Extract the (X, Y) coordinate from the center of the cell holding the provided text.  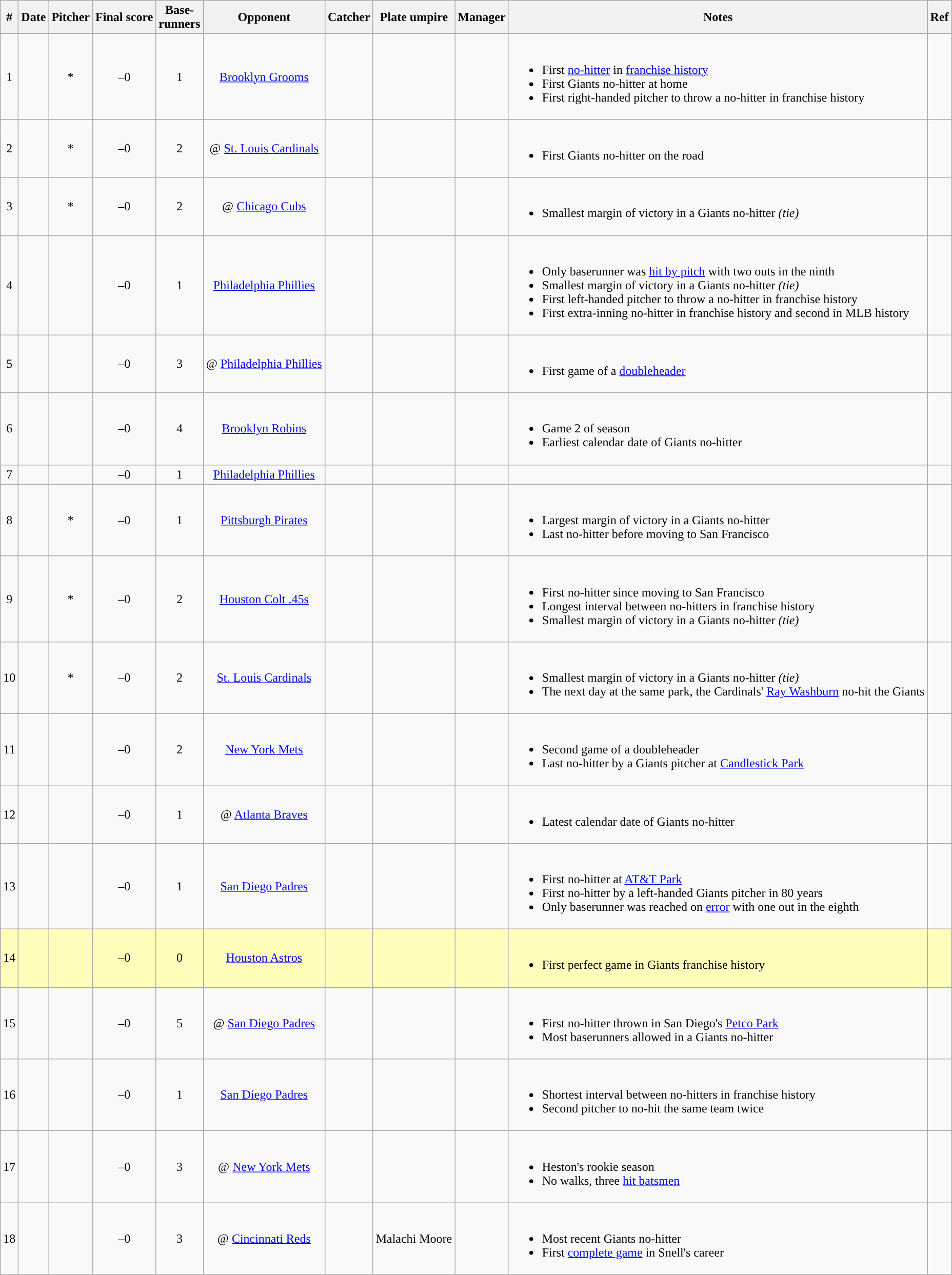
First perfect game in Giants franchise history (718, 958)
Second game of a doubleheaderLast no-hitter by a Giants pitcher at Candlestick Park (718, 749)
Manager (482, 17)
8 (9, 520)
Ref (940, 17)
Final score (124, 17)
7 (9, 474)
Catcher (349, 17)
18 (9, 1239)
Opponent (264, 17)
Houston Colt .45s (264, 599)
@ Atlanta Braves (264, 814)
@ Philadelphia Phillies (264, 364)
# (9, 17)
17 (9, 1167)
Brooklyn Grooms (264, 77)
New York Mets (264, 749)
First game of a doubleheader (718, 364)
First Giants no-hitter on the road (718, 149)
Pittsburgh Pirates (264, 520)
@ New York Mets (264, 1167)
@ St. Louis Cardinals (264, 149)
Date (34, 17)
Base-runners (180, 17)
16 (9, 1095)
@ Chicago Cubs (264, 206)
Heston's rookie seasonNo walks, three hit batsmen (718, 1167)
14 (9, 958)
9 (9, 599)
10 (9, 678)
Smallest margin of victory in a Giants no-hitter (tie)The next day at the same park, the Cardinals' Ray Washburn no-hit the Giants (718, 678)
Most recent Giants no-hitterFirst complete game in Snell's career (718, 1239)
13 (9, 886)
Notes (718, 17)
0 (180, 958)
11 (9, 749)
Shortest interval between no-hitters in franchise historySecond pitcher to no-hit the same team twice (718, 1095)
Largest margin of victory in a Giants no-hitterLast no-hitter before moving to San Francisco (718, 520)
Game 2 of seasonEarliest calendar date of Giants no-hitter (718, 429)
@ San Diego Padres (264, 1023)
Brooklyn Robins (264, 429)
12 (9, 814)
Houston Astros (264, 958)
@ Cincinnati Reds (264, 1239)
6 (9, 429)
First no-hitter thrown in San Diego's Petco ParkMost baserunners allowed in a Giants no-hitter (718, 1023)
First no-hitter in franchise historyFirst Giants no-hitter at homeFirst right-handed pitcher to throw a no-hitter in franchise history (718, 77)
Pitcher (71, 17)
Latest calendar date of Giants no-hitter (718, 814)
St. Louis Cardinals (264, 678)
15 (9, 1023)
Plate umpire (414, 17)
Smallest margin of victory in a Giants no-hitter (tie) (718, 206)
Malachi Moore (414, 1239)
